Capture the cell that displays the provided text and extract its (X, Y) central coordinate. 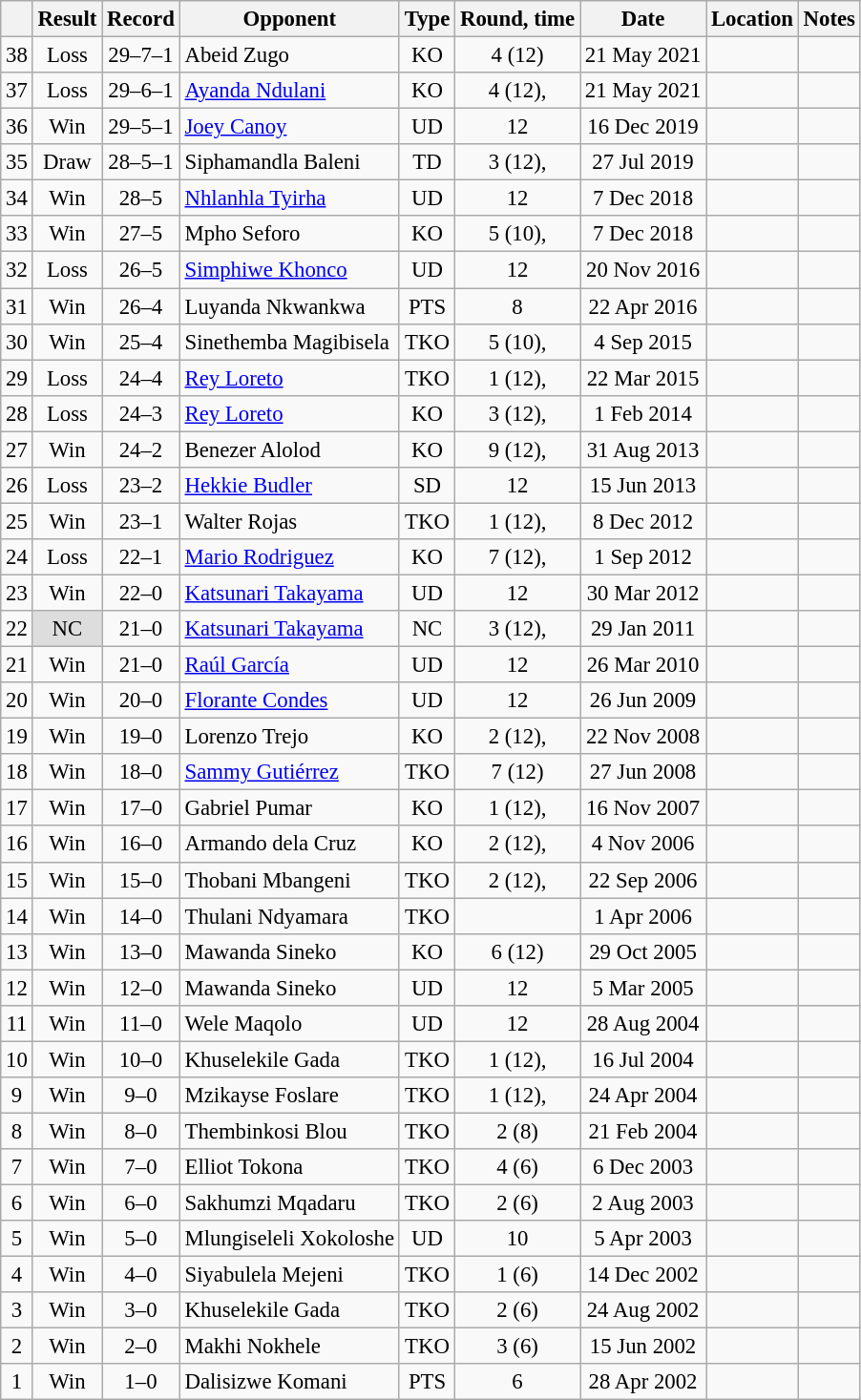
11 (17, 1024)
24–2 (141, 449)
Thulani Ndyamara (289, 916)
23 (17, 593)
19–0 (141, 737)
7 (12) (517, 772)
8–0 (141, 1131)
25–4 (141, 342)
3 (17, 1310)
5 Apr 2003 (643, 1239)
31 Aug 2013 (643, 449)
Sammy Gutiérrez (289, 772)
7–0 (141, 1167)
24–3 (141, 413)
1 Sep 2012 (643, 557)
4 (6) (517, 1167)
15 (17, 880)
SD (427, 486)
25 (17, 521)
Sakhumzi Mqadaru (289, 1203)
15 Jun 2013 (643, 486)
27–5 (141, 234)
32 (17, 270)
Round, time (517, 19)
Benezer Alolod (289, 449)
26 Jun 2009 (643, 700)
27 Jun 2008 (643, 772)
Notes (829, 19)
Thobani Mbangeni (289, 880)
20–0 (141, 700)
10–0 (141, 1059)
29–5–1 (141, 127)
Siphamandla Baleni (289, 162)
22 Nov 2008 (643, 737)
22–1 (141, 557)
Elliot Tokona (289, 1167)
36 (17, 127)
30 Mar 2012 (643, 593)
Date (643, 19)
17 (17, 808)
22–0 (141, 593)
3–0 (141, 1310)
4–0 (141, 1275)
26 Mar 2010 (643, 665)
9 (12), (517, 449)
27 Jul 2019 (643, 162)
PTS (427, 306)
35 (17, 162)
17–0 (141, 808)
26–4 (141, 306)
34 (17, 199)
Joey Canoy (289, 127)
Wele Maqolo (289, 1024)
29–7–1 (141, 55)
Record (141, 19)
24 Aug 2002 (643, 1310)
37 (17, 91)
Hekkie Budler (289, 486)
4 (12) (517, 55)
Luyanda Nkwankwa (289, 306)
19 (17, 737)
6–0 (141, 1203)
Simphiwe Khonco (289, 270)
15 Jun 2002 (643, 1347)
16 Dec 2019 (643, 127)
28 (17, 413)
1 Feb 2014 (643, 413)
Raúl García (289, 665)
11–0 (141, 1024)
Type (427, 19)
14–0 (141, 916)
Armando dela Cruz (289, 845)
5–0 (141, 1239)
18–0 (141, 772)
TD (427, 162)
22 Apr 2016 (643, 306)
2 Aug 2003 (643, 1203)
31 (17, 306)
Lorenzo Trejo (289, 737)
28 Aug 2004 (643, 1024)
Location (752, 19)
Draw (67, 162)
Nhlanhla Tyirha (289, 199)
Siyabulela Mejeni (289, 1275)
5 (17, 1239)
Walter Rojas (289, 521)
23–1 (141, 521)
13 (17, 951)
6 (17, 1203)
15–0 (141, 880)
28–5 (141, 199)
6 (12) (517, 951)
1 (6) (517, 1275)
24–4 (141, 378)
5 Mar 2005 (643, 988)
38 (17, 55)
Result (67, 19)
9–0 (141, 1096)
12–0 (141, 988)
4 (12), (517, 91)
2 (8) (517, 1131)
22 Sep 2006 (643, 880)
Florante Condes (289, 700)
6 Dec 2003 (643, 1167)
Opponent (289, 19)
Mzikayse Foslare (289, 1096)
29 (17, 378)
7 (12), (517, 557)
16 Nov 2007 (643, 808)
14 Dec 2002 (643, 1275)
20 (17, 700)
30 (17, 342)
29 Jan 2011 (643, 629)
9 (17, 1096)
20 Nov 2016 (643, 270)
26 (17, 486)
1 Apr 2006 (643, 916)
Sinethemba Magibisela (289, 342)
22 Mar 2015 (643, 378)
Thembinkosi Blou (289, 1131)
22 (17, 629)
24 Apr 2004 (643, 1096)
3 (6) (517, 1347)
29 Oct 2005 (643, 951)
21 (17, 665)
8 Dec 2012 (643, 521)
16 Jul 2004 (643, 1059)
4 Nov 2006 (643, 845)
29–6–1 (141, 91)
Abeid Zugo (289, 55)
Mpho Seforo (289, 234)
Ayanda Ndulani (289, 91)
16 (17, 845)
33 (17, 234)
13–0 (141, 951)
Mlungiseleli Xokoloshe (289, 1239)
7 (17, 1167)
23–2 (141, 486)
4 Sep 2015 (643, 342)
Gabriel Pumar (289, 808)
21 Feb 2004 (643, 1131)
14 (17, 916)
Makhi Nokhele (289, 1347)
2 (17, 1347)
2–0 (141, 1347)
Mario Rodriguez (289, 557)
4 (17, 1275)
24 (17, 557)
18 (17, 772)
16–0 (141, 845)
26–5 (141, 270)
27 (17, 449)
28–5–1 (141, 162)
